Locate the cell with the specified text and output its [x, y] center coordinate. 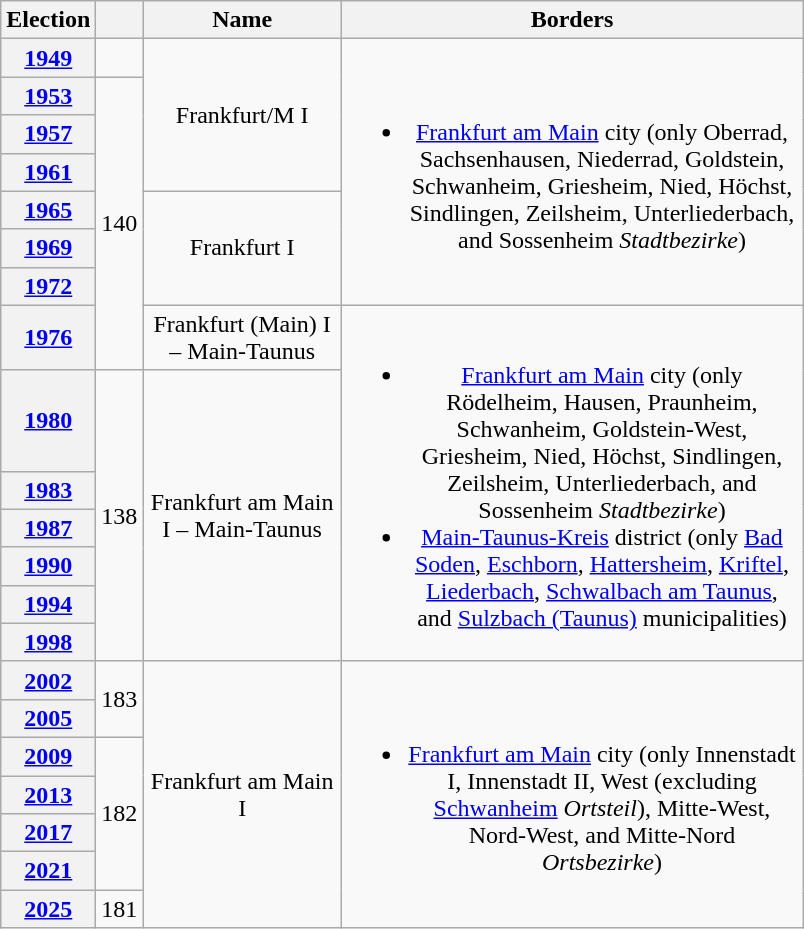
1976 [48, 338]
1994 [48, 604]
2021 [48, 871]
2005 [48, 718]
140 [120, 224]
1980 [48, 420]
2017 [48, 833]
Frankfurt am Main city (only Innenstadt I, Innenstadt II, West (excluding Schwanheim Ortsteil), Mitte-West, Nord-West, and Mitte-Nord Ortsbezirke) [572, 794]
Frankfurt (Main) I – Main-Taunus [242, 338]
1998 [48, 642]
138 [120, 516]
1972 [48, 286]
Frankfurt am Main I – Main-Taunus [242, 516]
1949 [48, 58]
Frankfurt am Main I [242, 794]
1990 [48, 566]
2009 [48, 756]
182 [120, 813]
1961 [48, 172]
1953 [48, 96]
1965 [48, 210]
183 [120, 699]
Name [242, 20]
1969 [48, 248]
1957 [48, 134]
2002 [48, 680]
1987 [48, 528]
2025 [48, 909]
181 [120, 909]
Borders [572, 20]
Frankfurt I [242, 248]
Frankfurt/M I [242, 115]
Election [48, 20]
1983 [48, 490]
2013 [48, 795]
